Determine the (X, Y) coordinate at the center of the cell enclosing the given text.  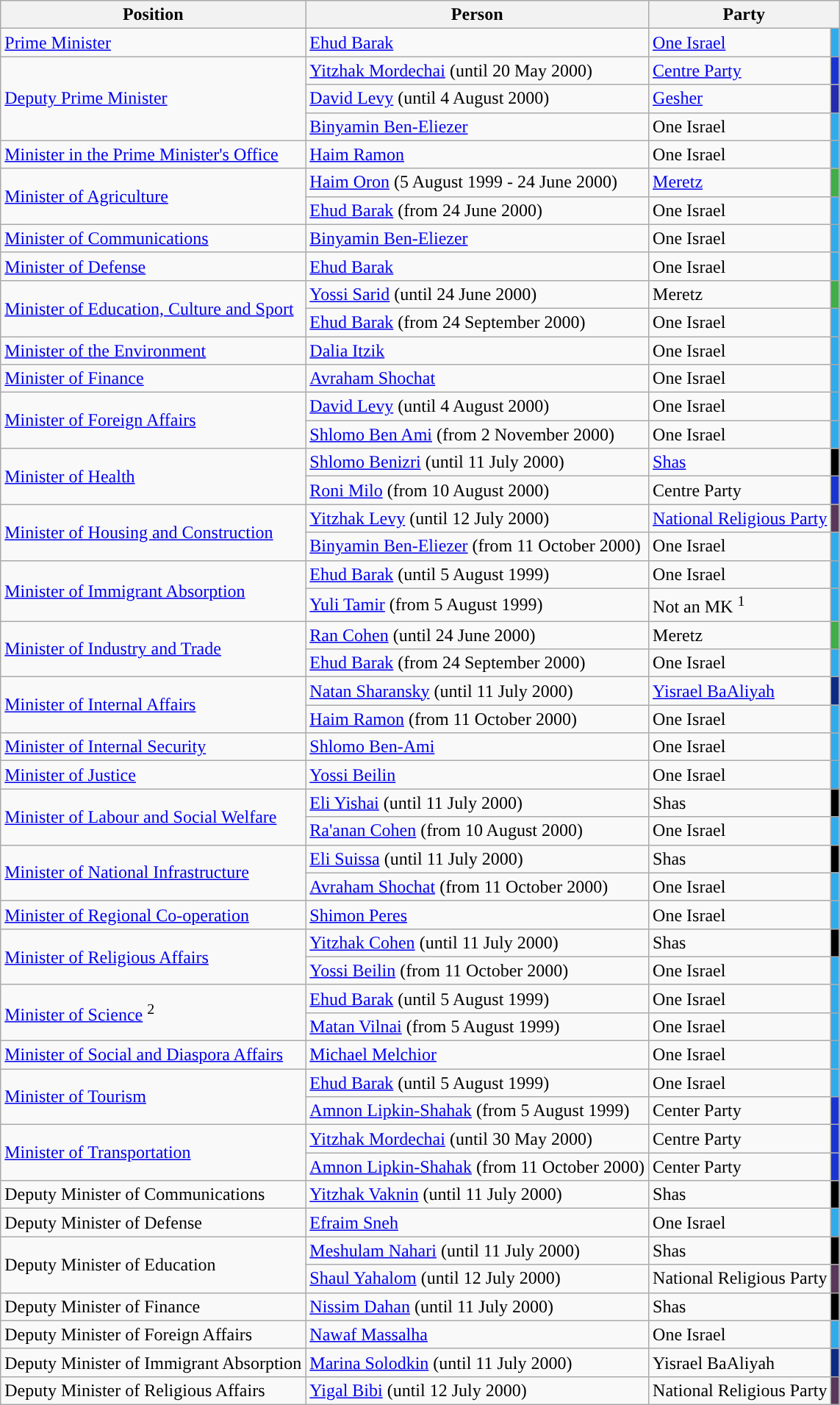
Binyamin Ben-Eliezer (from 11 October 2000) (478, 546)
Nissim Dahan (until 11 July 2000) (478, 1306)
Natan Sharansky (until 11 July 2000) (478, 691)
Haim Ramon (from 11 October 2000) (478, 719)
Deputy Minister of Communications (153, 1195)
Minister of Foreign Affairs (153, 421)
Not an MK 1 (740, 604)
Amnon Lipkin-Shahak (from 5 August 1999) (478, 1111)
Deputy Minister of Immigrant Absorption (153, 1362)
Shlomo Benizri (until 11 July 2000) (478, 462)
Deputy Minister of Foreign Affairs (153, 1334)
Minister of Industry and Trade (153, 649)
Deputy Minister of Finance (153, 1306)
Deputy Minister of Religious Affairs (153, 1390)
Minister of Finance (153, 379)
Party (744, 15)
Minister of National Infrastructure (153, 873)
Yigal Bibi (until 12 July 2000) (478, 1390)
Ehud Barak (from 24 June 2000) (478, 210)
Yitzhak Levy (until 12 July 2000) (478, 518)
Haim Ramon (478, 154)
Marina Solodkin (until 11 July 2000) (478, 1362)
Minister of Communications (153, 238)
Gesher (740, 99)
Minister of Immigrant Absorption (153, 591)
Yitzhak Mordechai (until 30 May 2000) (478, 1139)
Minister of Internal Affairs (153, 705)
Minister in the Prime Minister's Office (153, 154)
Minister of Religious Affairs (153, 957)
Minister of Education, Culture and Sport (153, 308)
Minister of Social and Diaspora Affairs (153, 1055)
Yuli Tamir (from 5 August 1999) (478, 604)
Shaul Yahalom (until 12 July 2000) (478, 1279)
Haim Oron (5 August 1999 - 24 June 2000) (478, 182)
Person (478, 15)
Eli Yishai (until 11 July 2000) (478, 803)
Minister of Health (153, 476)
Minister of the Environment (153, 351)
Nawaf Massalha (478, 1334)
Shimon Peres (478, 915)
Eli Suissa (until 11 July 2000) (478, 859)
Dalia Itzik (478, 351)
Matan Vilnai (from 5 August 1999) (478, 1026)
Amnon Lipkin-Shahak (from 11 October 2000) (478, 1167)
Deputy Minister of Defense (153, 1223)
Yossi Beilin (478, 775)
Minister of Labour and Social Welfare (153, 817)
Position (153, 15)
Roni Milo (from 10 August 2000) (478, 490)
Prime Minister (153, 43)
Minister of Tourism (153, 1097)
Deputy Prime Minister (153, 99)
Meshulam Nahari (until 11 July 2000) (478, 1251)
Shlomo Ben-Ami (478, 747)
Minister of Regional Co-operation (153, 915)
Minister of Defense (153, 266)
Efraim Sneh (478, 1223)
Avraham Shochat (from 11 October 2000) (478, 887)
Yitzhak Mordechai (until 20 May 2000) (478, 71)
Ran Cohen (until 24 June 2000) (478, 635)
Minister of Justice (153, 775)
Yossi Beilin (from 11 October 2000) (478, 970)
Minister of Agriculture (153, 196)
Avraham Shochat (478, 379)
Minister of Housing and Construction (153, 532)
Minister of Internal Security (153, 747)
Michael Melchior (478, 1055)
Ra'anan Cohen (from 10 August 2000) (478, 831)
Shlomo Ben Ami (from 2 November 2000) (478, 435)
Minister of Transportation (153, 1153)
Yitzhak Vaknin (until 11 July 2000) (478, 1195)
Deputy Minister of Education (153, 1265)
Yitzhak Cohen (until 11 July 2000) (478, 943)
Minister of Science 2 (153, 1012)
Yossi Sarid (until 24 June 2000) (478, 294)
